Determine the [x, y] coordinate at the center of the cell enclosing the given text.  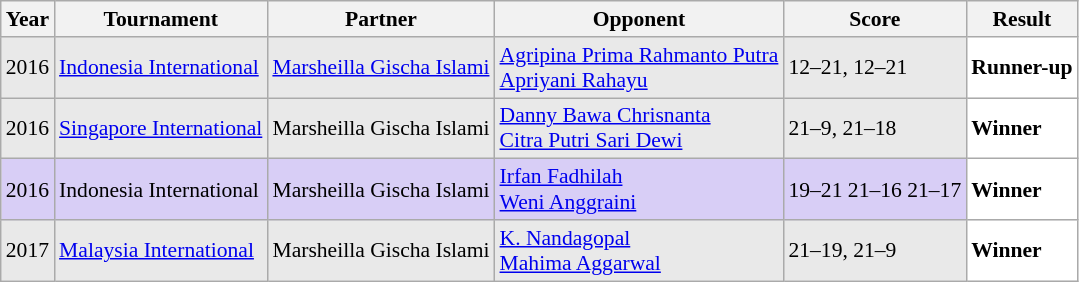
K. Nandagopal Mahima Aggarwal [640, 250]
Danny Bawa Chrisnanta Citra Putri Sari Dewi [640, 128]
Malaysia International [160, 250]
2017 [28, 250]
Agripina Prima Rahmanto Putra Apriyani Rahayu [640, 68]
19–21 21–16 21–17 [874, 190]
21–19, 21–9 [874, 250]
Singapore International [160, 128]
Score [874, 19]
Result [1022, 19]
21–9, 21–18 [874, 128]
Irfan Fadhilah Weni Anggraini [640, 190]
Tournament [160, 19]
Opponent [640, 19]
Partner [380, 19]
12–21, 12–21 [874, 68]
Runner-up [1022, 68]
Year [28, 19]
